Locate the cell with the specified text and output its (x, y) center coordinate. 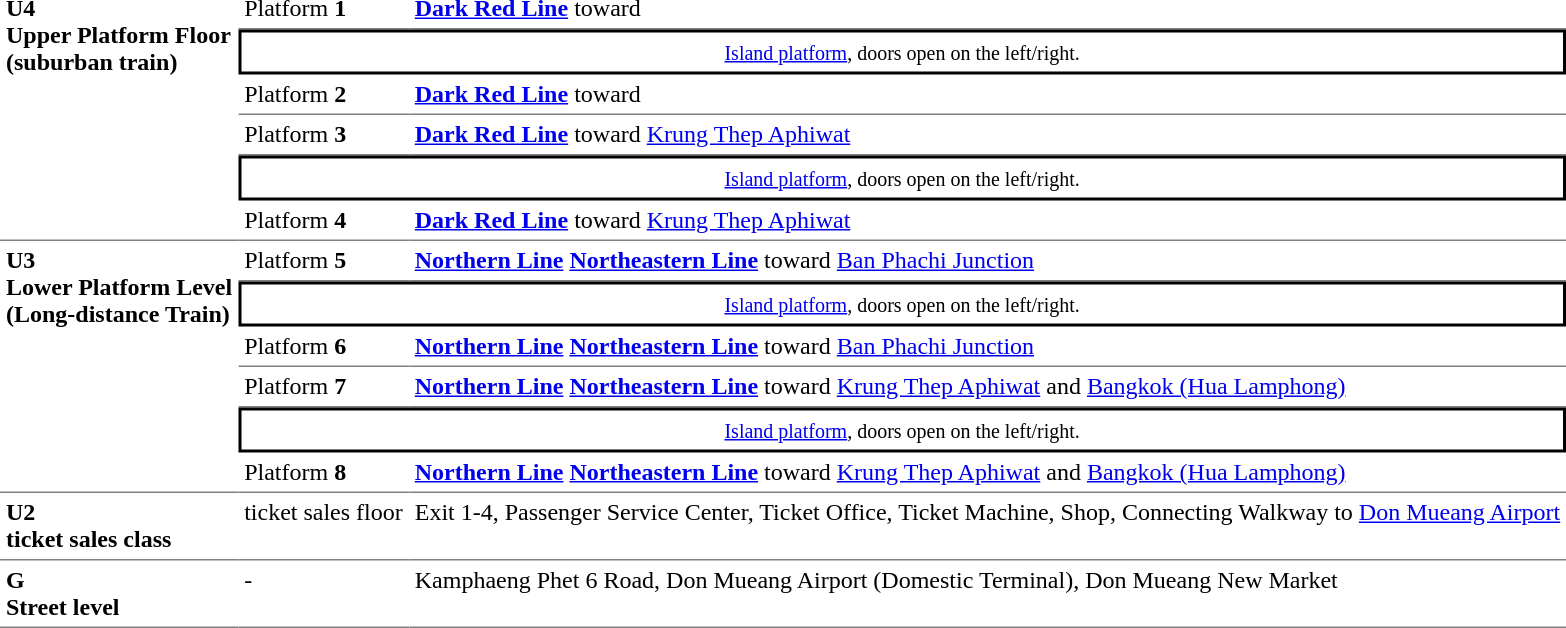
Platform 8 (324, 472)
ticket sales floor (324, 527)
Platform 4 (324, 220)
Platform 6 (324, 346)
Exit 1-4, Passenger Service Center, Ticket Office, Ticket Machine, Shop, Connecting Walkway to Don Mueang Airport (988, 527)
GStreet level (119, 594)
U2ticket sales class (119, 527)
Platform 5 (324, 261)
U3Lower Platform Level(Long-distance Train) (119, 367)
Kamphaeng Phet 6 Road, Don Mueang Airport (Domestic Terminal), Don Mueang New Market (988, 594)
- (324, 594)
Dark Red Line toward (988, 94)
Platform 3 (324, 135)
Platform 7 (324, 387)
Platform 2 (324, 94)
